Return the [X, Y] coordinate for the center point of the cell that contains the specified text.  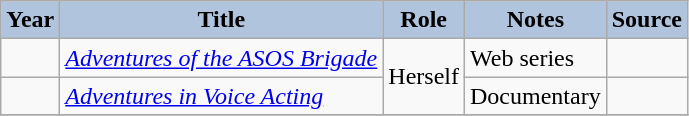
Documentary [536, 96]
Source [646, 20]
Role [424, 20]
Adventures of the ASOS Brigade [222, 58]
Notes [536, 20]
Year [30, 20]
Adventures in Voice Acting [222, 96]
Title [222, 20]
Web series [536, 58]
Herself [424, 77]
